Extract the (x, y) coordinate from the center of the cell holding the provided text.  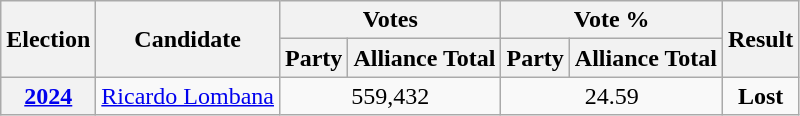
Candidate (188, 39)
2024 (48, 96)
Result (760, 39)
559,432 (390, 96)
Ricardo Lombana (188, 96)
Votes (390, 20)
24.59 (612, 96)
Vote % (612, 20)
Election (48, 39)
Lost (760, 96)
